Locate the cell with the specified text and output its [x, y] center coordinate. 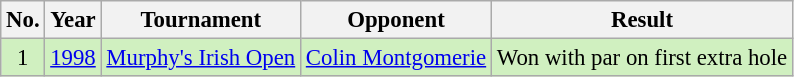
Colin Montgomerie [396, 58]
No. [23, 20]
Result [642, 20]
1998 [73, 58]
Murphy's Irish Open [200, 58]
1 [23, 58]
Won with par on first extra hole [642, 58]
Opponent [396, 20]
Tournament [200, 20]
Year [73, 20]
